Identify which cell holds the provided text, then report its [x, y] central coordinate. 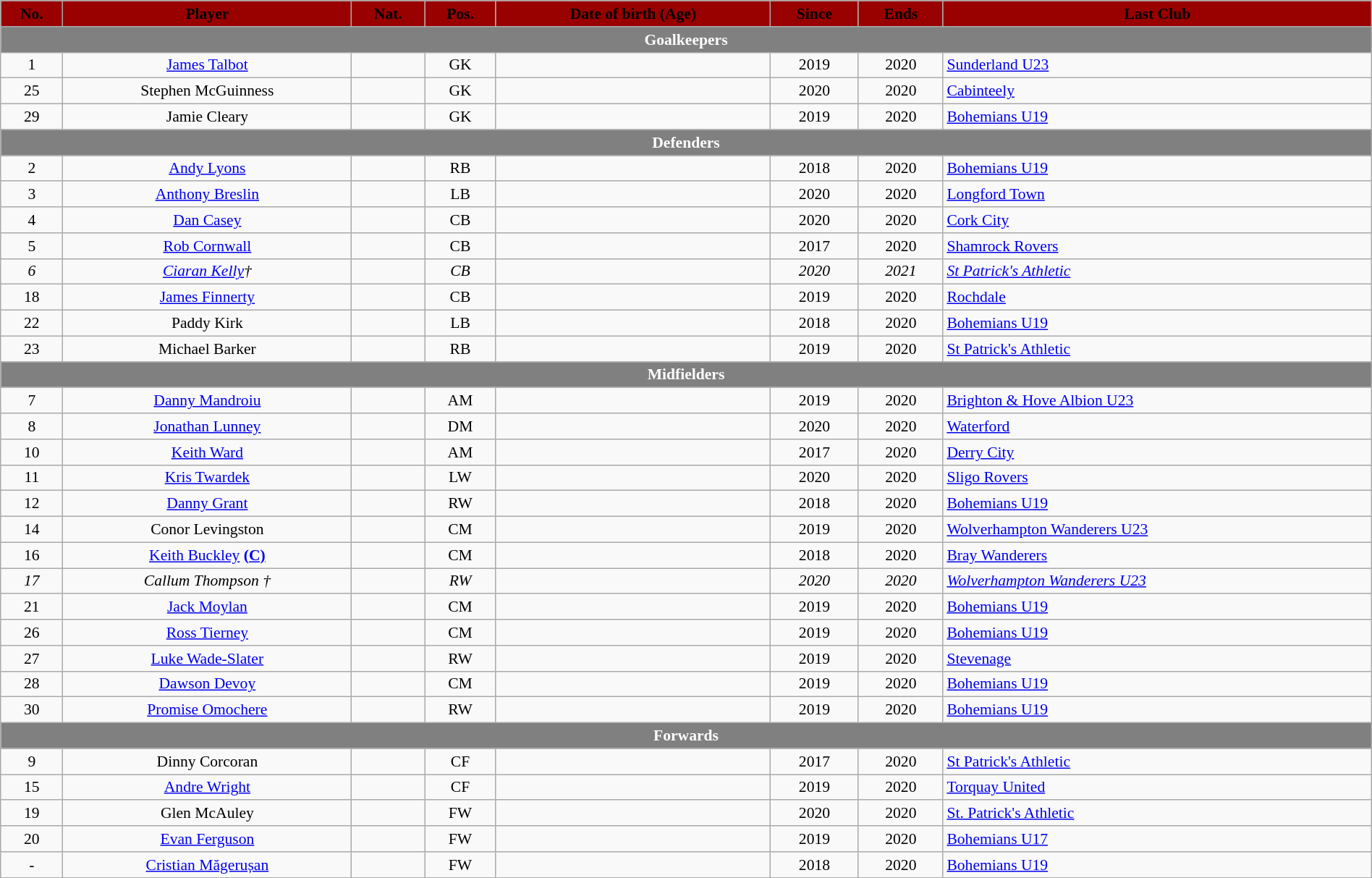
Midfielders [686, 375]
8 [32, 426]
14 [32, 530]
Dinny Corcoran [207, 761]
1 [32, 65]
18 [32, 297]
27 [32, 659]
Forwards [686, 736]
12 [32, 504]
Conor Levingston [207, 530]
No. [32, 14]
2 [32, 169]
Stevenage [1157, 659]
7 [32, 401]
20 [32, 839]
Callum Thompson † [207, 581]
Danny Mandroiu [207, 401]
Sligo Rovers [1157, 478]
Waterford [1157, 426]
Jamie Cleary [207, 117]
26 [32, 633]
Goalkeepers [686, 40]
3 [32, 195]
Date of birth (Age) [632, 14]
Ends [900, 14]
11 [32, 478]
Cork City [1157, 220]
Ross Tierney [207, 633]
LW [460, 478]
Paddy Kirk [207, 324]
Andy Lyons [207, 169]
Stephen McGuinness [207, 91]
Michael Barker [207, 349]
Danny Grant [207, 504]
30 [32, 710]
Nat. [388, 14]
22 [32, 324]
28 [32, 684]
17 [32, 581]
Luke Wade-Slater [207, 659]
DM [460, 426]
Ciaran Kelly† [207, 271]
Derry City [1157, 452]
19 [32, 814]
Rochdale [1157, 297]
Evan Ferguson [207, 839]
Jack Moylan [207, 607]
Jonathan Lunney [207, 426]
Since [815, 14]
9 [32, 761]
Last Club [1157, 14]
25 [32, 91]
29 [32, 117]
23 [32, 349]
Cabinteely [1157, 91]
Shamrock Rovers [1157, 246]
Rob Cornwall [207, 246]
Longford Town [1157, 195]
Torquay United [1157, 788]
16 [32, 555]
Brighton & Hove Albion U23 [1157, 401]
- [32, 865]
Cristian Măgerușan [207, 865]
Keith Ward [207, 452]
Promise Omochere [207, 710]
James Talbot [207, 65]
Anthony Breslin [207, 195]
15 [32, 788]
Defenders [686, 143]
Sunderland U23 [1157, 65]
Player [207, 14]
Kris Twardek [207, 478]
Bohemians U17 [1157, 839]
Andre Wright [207, 788]
Glen McAuley [207, 814]
Pos. [460, 14]
St. Patrick's Athletic [1157, 814]
James Finnerty [207, 297]
6 [32, 271]
5 [32, 246]
4 [32, 220]
Dan Casey [207, 220]
Bray Wanderers [1157, 555]
2021 [900, 271]
Keith Buckley (C) [207, 555]
Dawson Devoy [207, 684]
21 [32, 607]
10 [32, 452]
